Locate the cell with the specified text and output its [x, y] center coordinate. 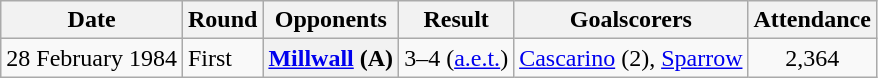
Attendance [812, 20]
Goalscorers [631, 20]
First [222, 58]
Result [456, 20]
Millwall (A) [331, 58]
Cascarino (2), Sparrow [631, 58]
Round [222, 20]
28 February 1984 [92, 58]
2,364 [812, 58]
3–4 (a.e.t.) [456, 58]
Opponents [331, 20]
Date [92, 20]
